Identify which cell holds the provided text, then report its [x, y] central coordinate. 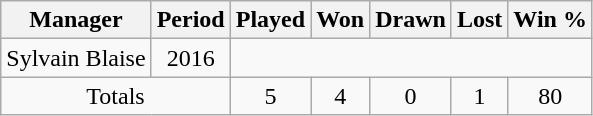
2016 [190, 58]
Lost [479, 20]
Win % [550, 20]
4 [340, 96]
Won [340, 20]
5 [270, 96]
80 [550, 96]
Manager [76, 20]
Sylvain Blaise [76, 58]
Drawn [411, 20]
Played [270, 20]
0 [411, 96]
Totals [116, 96]
1 [479, 96]
Period [190, 20]
